Determine the (x, y) coordinate at the center of the cell enclosing the given text.  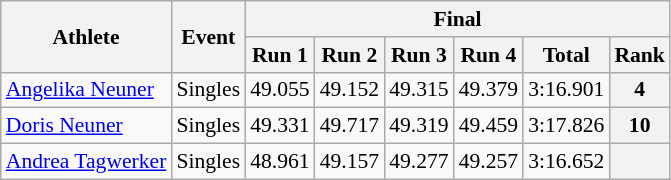
49.152 (350, 90)
49.459 (488, 126)
3:17.826 (566, 126)
Angelika Neuner (86, 90)
49.315 (418, 90)
48.961 (280, 162)
Rank (640, 55)
Total (566, 55)
49.717 (350, 126)
49.331 (280, 126)
49.157 (350, 162)
49.055 (280, 90)
49.379 (488, 90)
3:16.652 (566, 162)
Run 4 (488, 55)
49.257 (488, 162)
Final (458, 19)
Event (208, 36)
Run 3 (418, 55)
49.319 (418, 126)
Run 1 (280, 55)
10 (640, 126)
49.277 (418, 162)
Andrea Tagwerker (86, 162)
4 (640, 90)
Run 2 (350, 55)
Doris Neuner (86, 126)
Athlete (86, 36)
3:16.901 (566, 90)
